For the text-containing cell, return its midpoint in [X, Y] coordinate format. 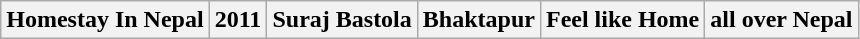
all over Nepal [782, 20]
Bhaktapur [478, 20]
2011 [238, 20]
Suraj Bastola [342, 20]
Homestay In Nepal [105, 20]
Feel like Home [622, 20]
